Determine the [X, Y] coordinate at the center of the cell enclosing the given text.  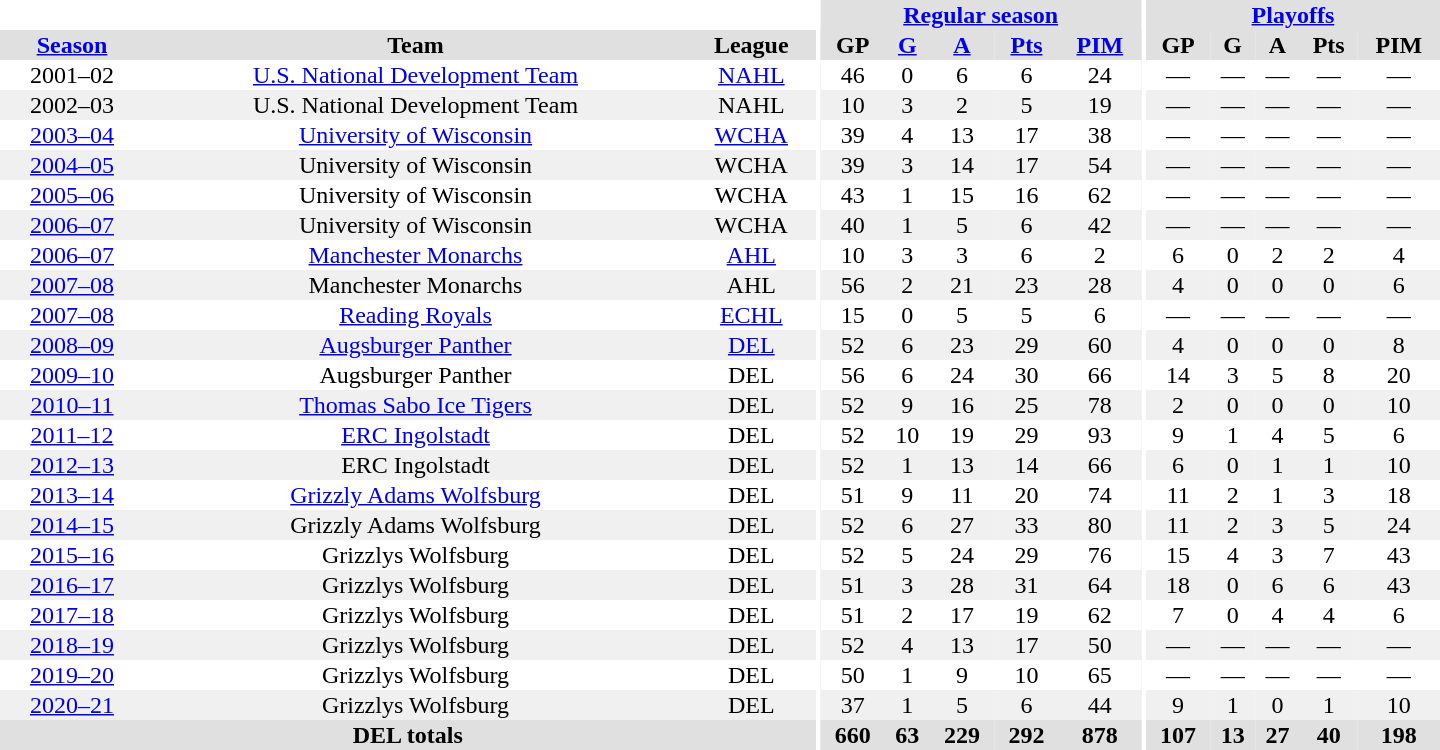
2010–11 [72, 405]
2014–15 [72, 525]
2016–17 [72, 585]
64 [1100, 585]
63 [908, 735]
76 [1100, 555]
League [752, 45]
31 [1026, 585]
78 [1100, 405]
2004–05 [72, 165]
2008–09 [72, 345]
2017–18 [72, 615]
30 [1026, 375]
44 [1100, 705]
2002–03 [72, 105]
37 [852, 705]
2005–06 [72, 195]
2011–12 [72, 435]
2018–19 [72, 645]
Reading Royals [416, 315]
Team [416, 45]
229 [962, 735]
46 [852, 75]
2012–13 [72, 465]
2009–10 [72, 375]
Thomas Sabo Ice Tigers [416, 405]
74 [1100, 495]
Playoffs [1293, 15]
93 [1100, 435]
292 [1026, 735]
25 [1026, 405]
2001–02 [72, 75]
Season [72, 45]
33 [1026, 525]
38 [1100, 135]
ECHL [752, 315]
2015–16 [72, 555]
42 [1100, 225]
60 [1100, 345]
878 [1100, 735]
107 [1178, 735]
80 [1100, 525]
2013–14 [72, 495]
2020–21 [72, 705]
198 [1399, 735]
Regular season [980, 15]
2019–20 [72, 675]
660 [852, 735]
2003–04 [72, 135]
DEL totals [408, 735]
21 [962, 285]
65 [1100, 675]
54 [1100, 165]
